Determine the [x, y] coordinate at the center of the cell enclosing the given text.  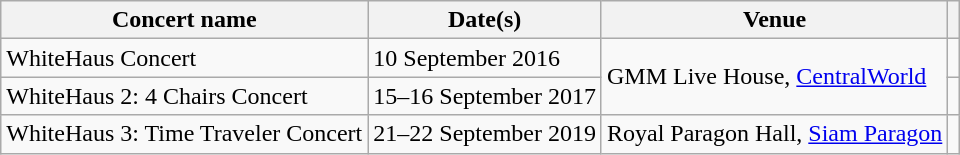
Royal Paragon Hall, Siam Paragon [774, 134]
GMM Live House, CentralWorld [774, 77]
10 September 2016 [485, 58]
Concert name [184, 20]
Date(s) [485, 20]
Venue [774, 20]
WhiteHaus Concert [184, 58]
WhiteHaus 2: 4 Chairs Concert [184, 96]
WhiteHaus 3: Time Traveler Concert [184, 134]
21–22 September 2019 [485, 134]
15–16 September 2017 [485, 96]
